From the cell containing the given text, extract its center point as [x, y] coordinate. 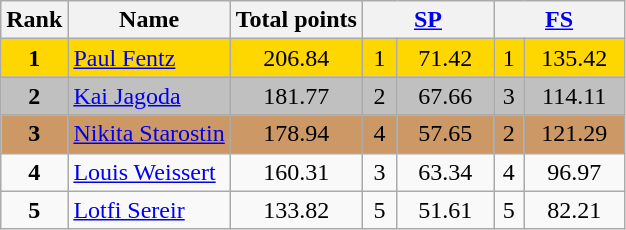
FS [560, 20]
71.42 [446, 58]
57.65 [446, 134]
Rank [34, 20]
121.29 [574, 134]
Kai Jagoda [149, 96]
96.97 [574, 172]
Louis Weissert [149, 172]
Paul Fentz [149, 58]
206.84 [296, 58]
67.66 [446, 96]
135.42 [574, 58]
SP [428, 20]
63.34 [446, 172]
Total points [296, 20]
51.61 [446, 210]
Lotfi Sereir [149, 210]
114.11 [574, 96]
181.77 [296, 96]
82.21 [574, 210]
133.82 [296, 210]
Nikita Starostin [149, 134]
178.94 [296, 134]
Name [149, 20]
160.31 [296, 172]
